Pinpoint the cell where the given text exists, returning its [X, Y] midpoint coordinate. 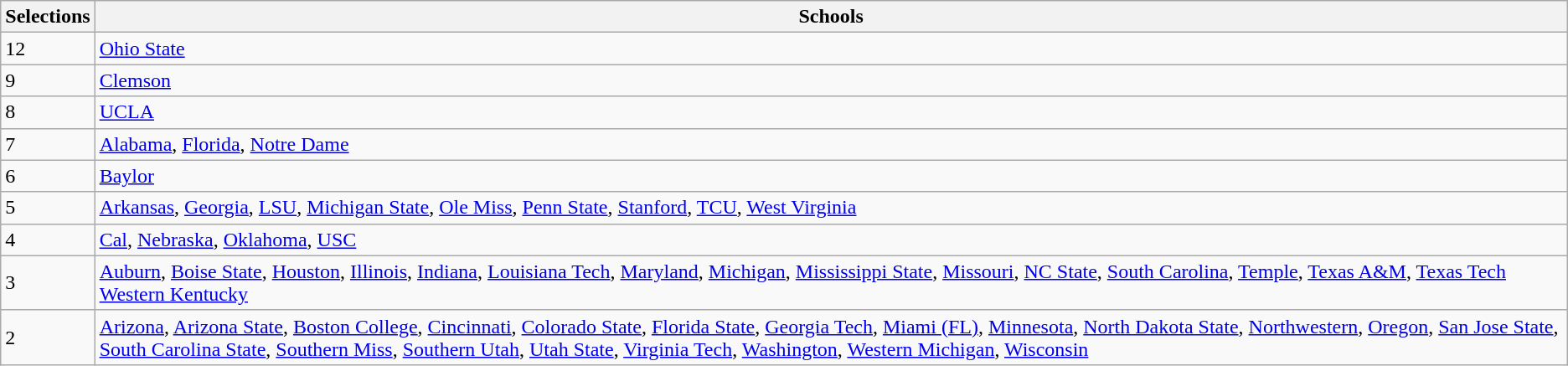
2 [48, 337]
Alabama, Florida, Notre Dame [831, 144]
12 [48, 49]
5 [48, 208]
4 [48, 240]
8 [48, 112]
3 [48, 283]
7 [48, 144]
Baylor [831, 176]
9 [48, 80]
Schools [831, 17]
Cal, Nebraska, Oklahoma, USC [831, 240]
Ohio State [831, 49]
Arkansas, Georgia, LSU, Michigan State, Ole Miss, Penn State, Stanford, TCU, West Virginia [831, 208]
Clemson [831, 80]
6 [48, 176]
Selections [48, 17]
UCLA [831, 112]
